Detect which cell encompasses the target text, then output its [x, y] center coordinate. 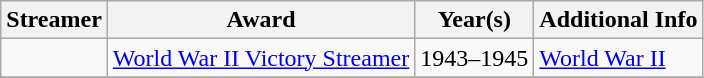
Additional Info [618, 20]
World War II Victory Streamer [260, 58]
Award [260, 20]
Streamer [54, 20]
Year(s) [474, 20]
1943–1945 [474, 58]
World War II [618, 58]
